Determine the (x, y) coordinate at the center of the cell enclosing the given text.  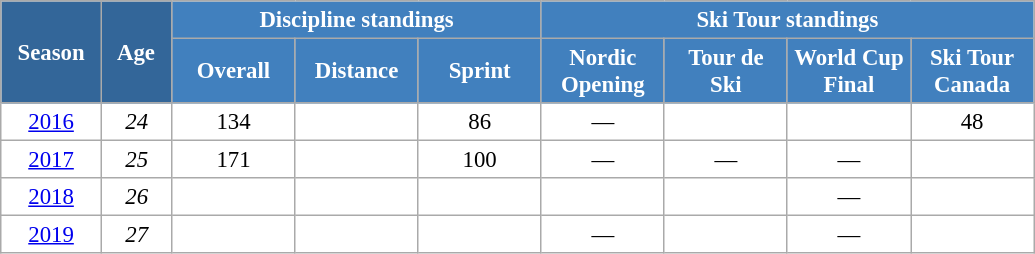
171 (234, 160)
NordicOpening (602, 72)
25 (136, 160)
2016 (52, 122)
27 (136, 235)
Discipline standings (356, 20)
2018 (52, 197)
86 (480, 122)
24 (136, 122)
48 (972, 122)
Tour deSki (726, 72)
Season (52, 52)
Sprint (480, 72)
134 (234, 122)
100 (480, 160)
2019 (52, 235)
26 (136, 197)
World CupFinal (848, 72)
Ski Tour standings (787, 20)
2017 (52, 160)
Overall (234, 72)
Ski TourCanada (972, 72)
Age (136, 52)
Distance (356, 72)
